Identify which cell holds the provided text, then report its (X, Y) central coordinate. 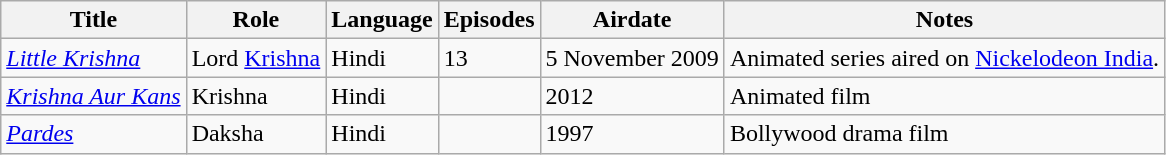
13 (489, 58)
Little Krishna (94, 58)
Title (94, 20)
Airdate (632, 20)
5 November 2009 (632, 58)
Notes (944, 20)
Pardes (94, 134)
Language (382, 20)
Krishna (256, 96)
Bollywood drama film (944, 134)
1997 (632, 134)
Krishna Aur Kans (94, 96)
Daksha (256, 134)
Role (256, 20)
Animated film (944, 96)
Animated series aired on Nickelodeon India. (944, 58)
Lord Krishna (256, 58)
2012 (632, 96)
Episodes (489, 20)
